Identify which cell holds the provided text, then report its [X, Y] central coordinate. 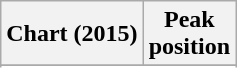
Chart (2015) [72, 34]
Peak position [189, 34]
